From the cell containing the given text, extract its center point as (X, Y) coordinate. 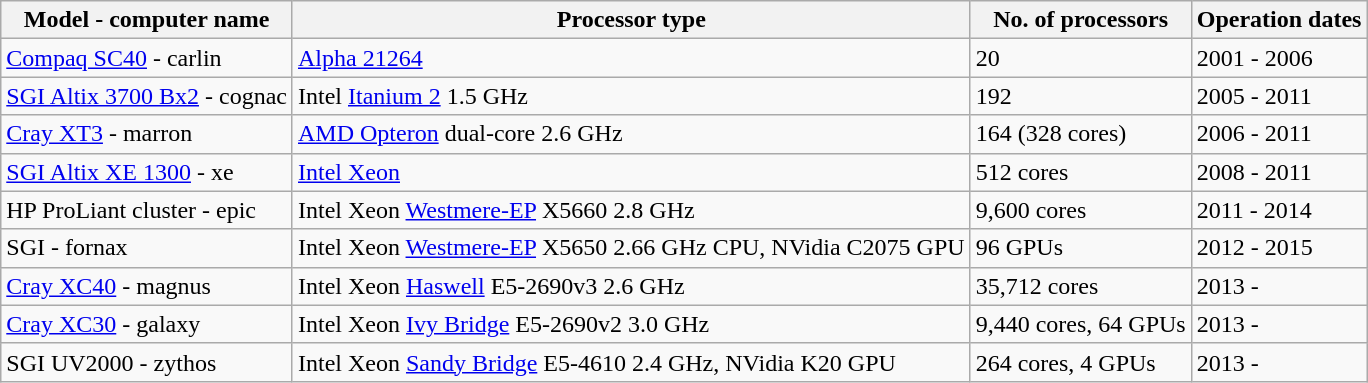
SGI - fornax (147, 248)
Cray XT3 - marron (147, 134)
Operation dates (1279, 20)
164 (328 cores) (1080, 134)
AMD Opteron dual-core 2.6 GHz (631, 134)
Compaq SC40 - carlin (147, 58)
SGI UV2000 - zythos (147, 362)
Intel Xeon Sandy Bridge E5-4610 2.4 GHz, NVidia K20 GPU (631, 362)
Intel Xeon Haswell E5-2690v3 2.6 GHz (631, 286)
Intel Xeon (631, 172)
192 (1080, 96)
Intel Xeon Westmere-EP X5660 2.8 GHz (631, 210)
No. of processors (1080, 20)
9,600 cores (1080, 210)
Intel Xeon Westmere-EP X5650 2.66 GHz CPU, NVidia C2075 GPU (631, 248)
2008 - 2011 (1279, 172)
2006 - 2011 (1279, 134)
Intel Itanium 2 1.5 GHz (631, 96)
2005 - 2011 (1279, 96)
2001 - 2006 (1279, 58)
2011 - 2014 (1279, 210)
Processor type (631, 20)
Cray XC40 - magnus (147, 286)
512 cores (1080, 172)
2012 - 2015 (1279, 248)
Model - computer name (147, 20)
HP ProLiant cluster - epic (147, 210)
Intel Xeon Ivy Bridge E5-2690v2 3.0 GHz (631, 324)
264 cores, 4 GPUs (1080, 362)
96 GPUs (1080, 248)
SGI Altix 3700 Bx2 - cognac (147, 96)
Alpha 21264 (631, 58)
20 (1080, 58)
SGI Altix XE 1300 - xe (147, 172)
35,712 cores (1080, 286)
Cray XC30 - galaxy (147, 324)
9,440 cores, 64 GPUs (1080, 324)
